Extract the [X, Y] coordinate from the center of the cell holding the provided text.  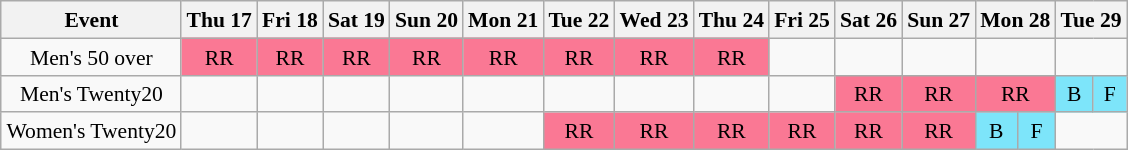
Mon 28 [1015, 20]
Tue 29 [1090, 20]
Sat 26 [868, 20]
Event [91, 20]
Men's 50 over [91, 56]
Thu 17 [219, 20]
Men's Twenty20 [91, 94]
Sun 27 [938, 20]
Fri 18 [290, 20]
Mon 21 [503, 20]
Sun 20 [426, 20]
Women's Twenty20 [91, 130]
Sat 19 [356, 20]
Wed 23 [654, 20]
Fri 25 [802, 20]
Thu 24 [732, 20]
Tue 22 [578, 20]
